Pinpoint the cell where the given text exists, returning its [x, y] midpoint coordinate. 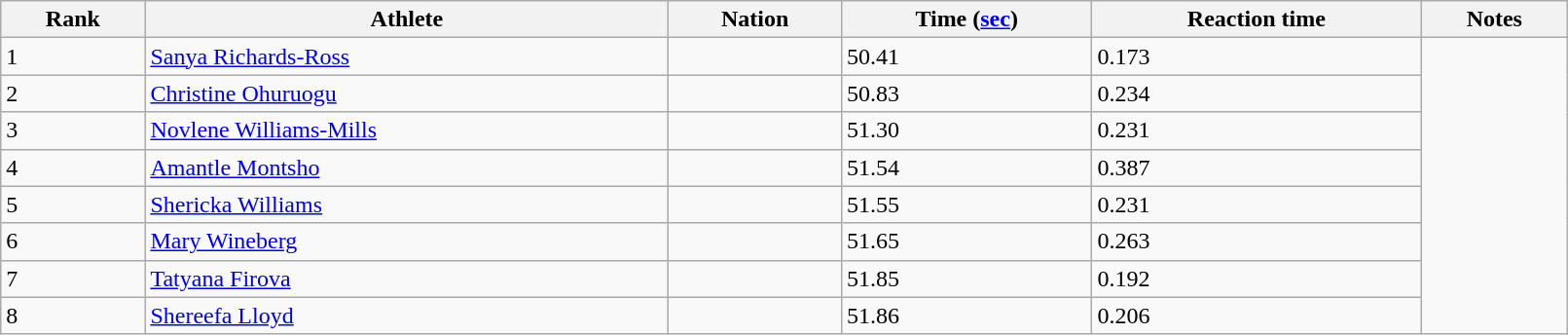
Reaction time [1257, 19]
Amantle Montsho [407, 167]
Sanya Richards-Ross [407, 56]
0.234 [1257, 93]
7 [73, 279]
4 [73, 167]
51.55 [966, 205]
51.65 [966, 242]
Mary Wineberg [407, 242]
50.83 [966, 93]
2 [73, 93]
0.387 [1257, 167]
Christine Ohuruogu [407, 93]
6 [73, 242]
50.41 [966, 56]
Notes [1495, 19]
51.85 [966, 279]
0.206 [1257, 316]
Novlene Williams-Mills [407, 130]
51.30 [966, 130]
Athlete [407, 19]
5 [73, 205]
51.86 [966, 316]
51.54 [966, 167]
0.192 [1257, 279]
8 [73, 316]
Rank [73, 19]
Time (sec) [966, 19]
Shereefa Lloyd [407, 316]
Nation [755, 19]
Shericka Williams [407, 205]
3 [73, 130]
Tatyana Firova [407, 279]
0.173 [1257, 56]
1 [73, 56]
0.263 [1257, 242]
